Search for the cell housing the specified text and yield its [x, y] center coordinate. 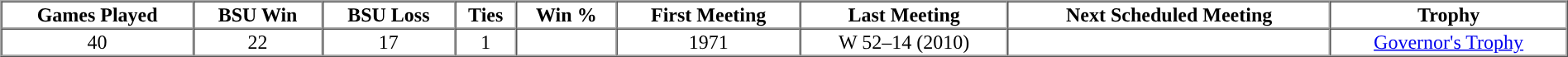
BSU Loss [389, 15]
22 [258, 41]
40 [98, 41]
BSU Win [258, 15]
Win % [566, 15]
Last Meeting [905, 15]
Governor's Trophy [1449, 41]
Next Scheduled Meeting [1169, 15]
Trophy [1449, 15]
1971 [709, 41]
17 [389, 41]
First Meeting [709, 15]
Games Played [98, 15]
Ties [485, 15]
W 52–14 (2010) [905, 41]
1 [485, 41]
